Return (X, Y) of the center of cell containing provided text 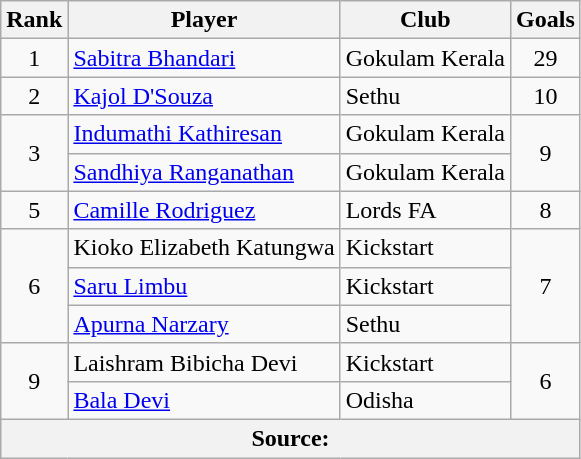
Apurna Narzary (204, 324)
Laishram Bibicha Devi (204, 362)
Sabitra Bhandari (204, 58)
Player (204, 20)
Sandhiya Ranganathan (204, 172)
5 (34, 210)
29 (546, 58)
1 (34, 58)
Rank (34, 20)
Goals (546, 20)
Indumathi Kathiresan (204, 134)
Source: (291, 438)
7 (546, 286)
Saru Limbu (204, 286)
Kioko Elizabeth Katungwa (204, 248)
Odisha (425, 400)
Club (425, 20)
3 (34, 153)
Kajol D'Souza (204, 96)
Bala Devi (204, 400)
Camille Rodriguez (204, 210)
2 (34, 96)
8 (546, 210)
Lords FA (425, 210)
10 (546, 96)
